Find where the given text appears and provide that cell's center as (X, Y) coordinate. 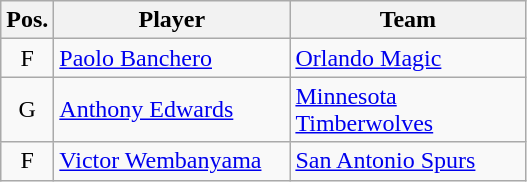
Pos. (28, 20)
Minnesota Timberwolves (408, 110)
Team (408, 20)
Victor Wembanyama (172, 161)
Player (172, 20)
Anthony Edwards (172, 110)
Paolo Banchero (172, 58)
G (28, 110)
Orlando Magic (408, 58)
San Antonio Spurs (408, 161)
